Pinpoint the cell where the given text exists, returning its [x, y] midpoint coordinate. 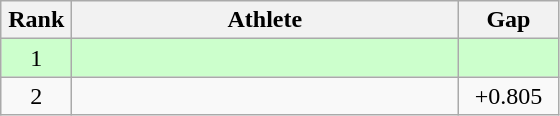
Gap [508, 20]
+0.805 [508, 96]
Athlete [265, 20]
Rank [36, 20]
1 [36, 58]
2 [36, 96]
